Locate the cell with the specified text and output its [x, y] center coordinate. 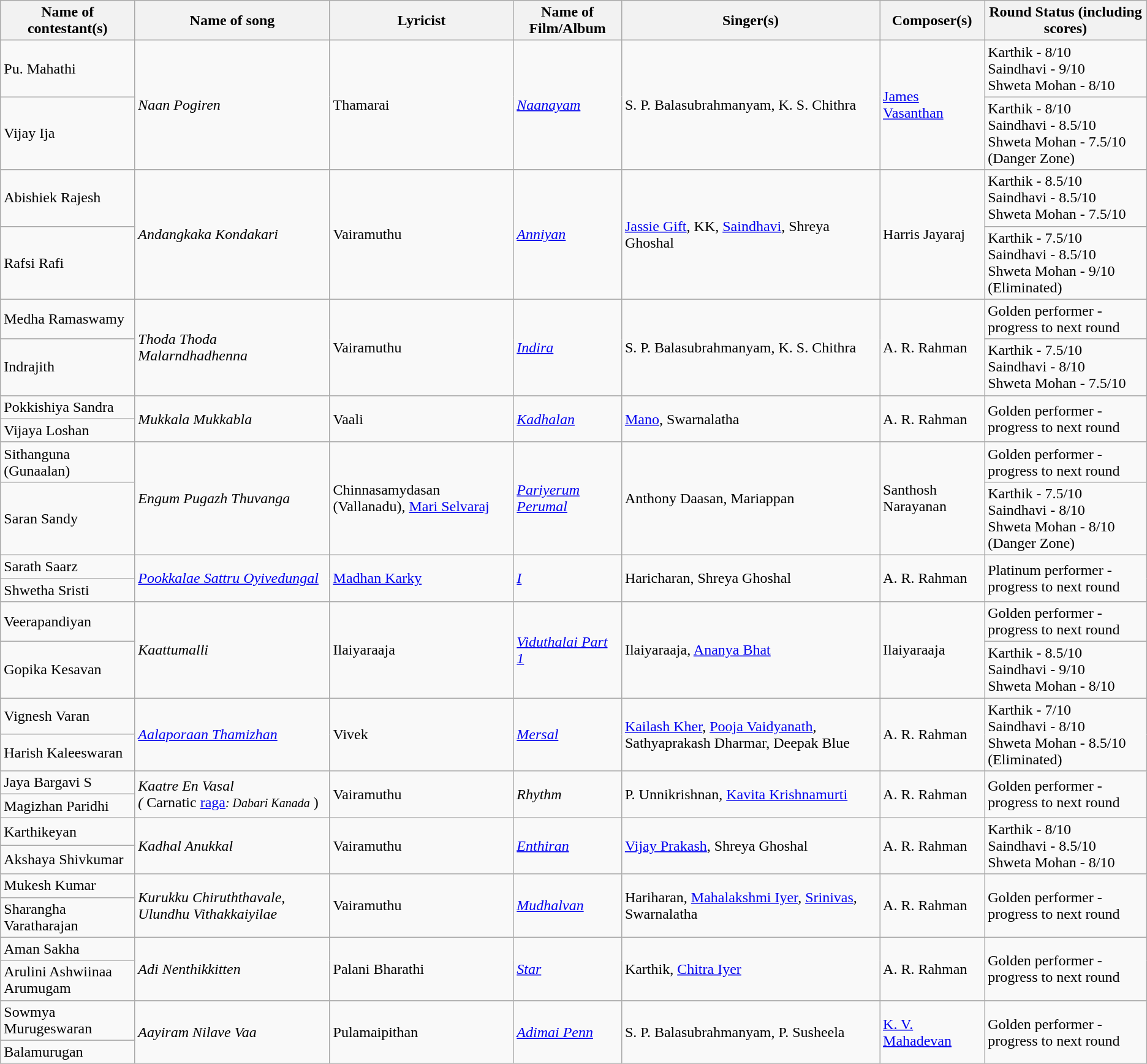
Singer(s) [750, 21]
Kurukku Chiruththavale, Ulundhu Vithakkaiyilae [232, 906]
Vaali [422, 419]
S. P. Balasubrahmanyam, P. Susheela [750, 1032]
Pulamaipithan [422, 1032]
Pookkalae Sattru Oyivedungal [232, 578]
Vignesh Varan [67, 716]
Harris Jayaraj [933, 234]
Arulini Ashwiinaa Arumugam [67, 981]
Sarath Saarz [67, 566]
Viduthalai Part 1 [567, 650]
Mudhalvan [567, 906]
Karthik - 8.5/10Saindhavi - 9/10Shweta Mohan - 8/10 [1066, 670]
Indrajith [67, 367]
Santhosh Narayanan [933, 498]
Karthik - 7.5/10Saindhavi - 8/10Shweta Mohan - 8/10(Danger Zone) [1066, 519]
Adimai Penn [567, 1032]
Mukesh Kumar [67, 886]
Naanayam [567, 105]
Name of Film/Album [567, 21]
Pokkishiya Sandra [67, 407]
Shwetha Sristi [67, 590]
Star [567, 968]
Harish Kaleeswaran [67, 753]
Enthiran [567, 846]
Veerapandiyan [67, 621]
I [567, 578]
Ilaiyaraaja, Ananya Bhat [750, 650]
Adi Nenthikkitten [232, 968]
Medha Ramaswamy [67, 319]
Saran Sandy [67, 519]
Name of contestant(s) [67, 21]
Karthik - 8/10Saindhavi - 9/10Shweta Mohan - 8/10 [1066, 69]
Platinum performer - progress to next round [1066, 578]
P. Unnikrishnan, Kavita Krishnamurti [750, 794]
Vijaya Loshan [67, 430]
Sithanguna (Gunaalan) [67, 462]
Name of song [232, 21]
Indira [567, 347]
Lyricist [422, 21]
Rafsi Rafi [67, 262]
Gopika Kesavan [67, 670]
Palani Bharathi [422, 968]
Karthik - 8/10Saindhavi - 8.5/10Shweta Mohan - 8/10 [1066, 846]
James Vasanthan [933, 105]
Engum Pugazh Thuvanga [232, 498]
Composer(s) [933, 21]
Karthik - 8.5/10Saindhavi - 8.5/10Shweta Mohan - 7.5/10 [1066, 198]
Thamarai [422, 105]
Vijay Prakash, Shreya Ghoshal [750, 846]
Akshaya Shivkumar [67, 860]
Karthik - 7.5/10Saindhavi - 8.5/10Shweta Mohan - 9/10(Eliminated) [1066, 262]
Jassie Gift, KK, Saindhavi, Shreya Ghoshal [750, 234]
Karthik - 7.5/10Saindhavi - 8/10Shweta Mohan - 7.5/10 [1066, 367]
Balamurugan [67, 1052]
Anthony Daasan, Mariappan [750, 498]
Aalaporaan Thamizhan [232, 734]
Kailash Kher, Pooja Vaidyanath, Sathyaprakash Dharmar, Deepak Blue [750, 734]
Jaya Bargavi S [67, 783]
Thoda Thoda Malarndhadhenna [232, 347]
Naan Pogiren [232, 105]
Kadhalan [567, 419]
Andangkaka Kondakari [232, 234]
Aman Sakha [67, 949]
Kaattumalli [232, 650]
Pariyerum Perumal [567, 498]
Vijay Ija [67, 134]
Karthikeyan [67, 832]
Karthik - 8/10Saindhavi - 8.5/10Shweta Mohan - 7.5/10(Danger Zone) [1066, 134]
Abishiek Rajesh [67, 198]
Round Status (including scores) [1066, 21]
Sowmya Murugeswaran [67, 1020]
Sharangha Varatharajan [67, 917]
Anniyan [567, 234]
Mukkala Mukkabla [232, 419]
Rhythm [567, 794]
Vivek [422, 734]
Karthik, Chitra Iyer [750, 968]
Haricharan, Shreya Ghoshal [750, 578]
Kadhal Anukkal [232, 846]
Kaatre En Vasal( Carnatic raga: Dabari Kanada ) [232, 794]
Chinnasamydasan (Vallanadu), Mari Selvaraj [422, 498]
Magizhan Paridhi [67, 806]
Mano, Swarnalatha [750, 419]
Hariharan, Mahalakshmi Iyer, Srinivas, Swarnalatha [750, 906]
Aayiram Nilave Vaa [232, 1032]
K. V. Mahadevan [933, 1032]
Karthik - 7/10Saindhavi - 8/10Shweta Mohan - 8.5/10(Eliminated) [1066, 734]
Pu. Mahathi [67, 69]
Madhan Karky [422, 578]
Mersal [567, 734]
